Scan for the cell matching the given text and deliver its [X, Y] coordinate at center. 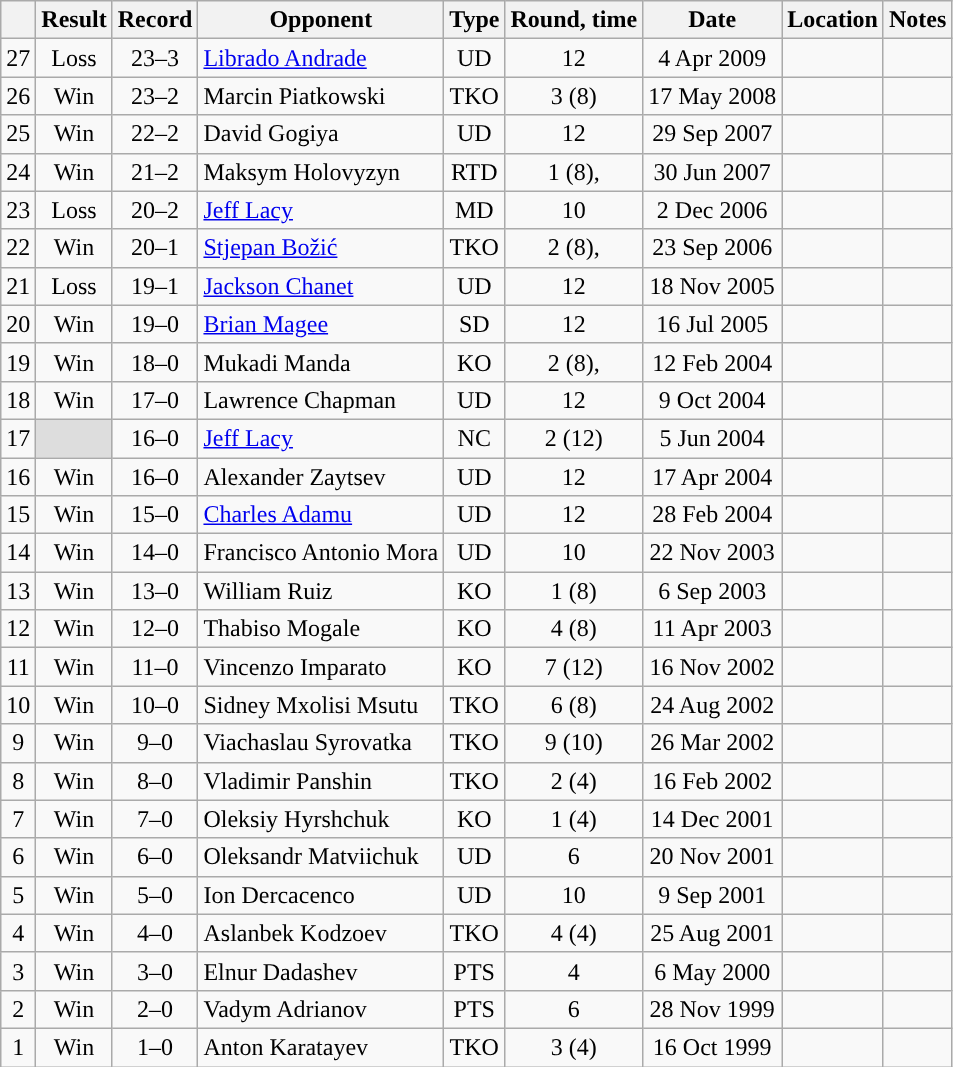
3 (8) [574, 96]
SD [474, 324]
20 Nov 2001 [712, 857]
Francisco Antonio Mora [321, 553]
27 [18, 58]
16 Oct 1999 [712, 1047]
20–2 [155, 210]
2 [18, 1009]
Result [74, 20]
1 [18, 1047]
6 Sep 2003 [712, 591]
8 [18, 781]
7 (12) [574, 667]
6 (8) [574, 705]
Type [474, 20]
Date [712, 20]
7–0 [155, 819]
19 [18, 362]
21–2 [155, 172]
Marcin Piatkowski [321, 96]
22 [18, 248]
18–0 [155, 362]
Jackson Chanet [321, 286]
15–0 [155, 515]
3 (4) [574, 1047]
11 Apr 2003 [712, 629]
Round, time [574, 20]
1–0 [155, 1047]
9 Sep 2001 [712, 895]
17–0 [155, 400]
2 (12) [574, 438]
14–0 [155, 553]
RTD [474, 172]
4–0 [155, 933]
Location [833, 20]
25 Aug 2001 [712, 933]
Anton Karatayev [321, 1047]
Alexander Zaytsev [321, 477]
23 [18, 210]
Vladimir Panshin [321, 781]
4 (4) [574, 933]
1 (8), [574, 172]
22–2 [155, 134]
16 [18, 477]
20 [18, 324]
5 [18, 895]
2–0 [155, 1009]
Lawrence Chapman [321, 400]
3–0 [155, 971]
1 (8) [574, 591]
Oleksandr Matviichuk [321, 857]
Ion Dercacenco [321, 895]
Vadym Adrianov [321, 1009]
15 [18, 515]
1 (4) [574, 819]
18 [18, 400]
18 Nov 2005 [712, 286]
16 Jul 2005 [712, 324]
19–0 [155, 324]
Brian Magee [321, 324]
Librado Andrade [321, 58]
14 Dec 2001 [712, 819]
David Gogiya [321, 134]
24 Aug 2002 [712, 705]
28 Feb 2004 [712, 515]
22 Nov 2003 [712, 553]
13 [18, 591]
Record [155, 20]
Thabiso Mogale [321, 629]
3 [18, 971]
2 Dec 2006 [712, 210]
Elnur Dadashev [321, 971]
20–1 [155, 248]
25 [18, 134]
9 [18, 743]
Charles Adamu [321, 515]
Notes [917, 20]
30 Jun 2007 [712, 172]
17 Apr 2004 [712, 477]
4 (8) [574, 629]
4 Apr 2009 [712, 58]
28 Nov 1999 [712, 1009]
William Ruiz [321, 591]
NC [474, 438]
23–2 [155, 96]
6 May 2000 [712, 971]
Maksym Holovyzyn [321, 172]
23 Sep 2006 [712, 248]
26 [18, 96]
2 (4) [574, 781]
Vincenzo Imparato [321, 667]
26 Mar 2002 [712, 743]
Sidney Mxolisi Msutu [321, 705]
17 [18, 438]
Oleksiy Hyrshchuk [321, 819]
8–0 [155, 781]
23–3 [155, 58]
11 [18, 667]
21 [18, 286]
13–0 [155, 591]
16 Nov 2002 [712, 667]
12–0 [155, 629]
Aslanbek Kodzoev [321, 933]
29 Sep 2007 [712, 134]
Opponent [321, 20]
Viachaslau Syrovatka [321, 743]
9 (10) [574, 743]
5–0 [155, 895]
14 [18, 553]
19–1 [155, 286]
24 [18, 172]
Stjepan Božić [321, 248]
7 [18, 819]
6–0 [155, 857]
Mukadi Manda [321, 362]
16 Feb 2002 [712, 781]
17 May 2008 [712, 96]
9 Oct 2004 [712, 400]
12 Feb 2004 [712, 362]
10–0 [155, 705]
9–0 [155, 743]
11–0 [155, 667]
MD [474, 210]
5 Jun 2004 [712, 438]
